Determine the (X, Y) coordinate at the center of the cell enclosing the given text.  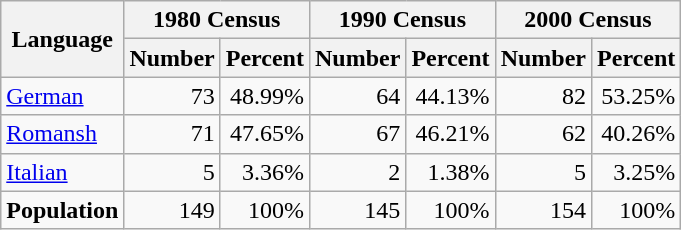
3.25% (636, 172)
73 (172, 96)
71 (172, 134)
Population (62, 210)
44.13% (450, 96)
German (62, 96)
47.65% (264, 134)
53.25% (636, 96)
1980 Census (217, 20)
Romansh (62, 134)
62 (543, 134)
40.26% (636, 134)
46.21% (450, 134)
Italian (62, 172)
154 (543, 210)
Language (62, 39)
2 (357, 172)
1990 Census (402, 20)
48.99% (264, 96)
2000 Census (588, 20)
82 (543, 96)
149 (172, 210)
64 (357, 96)
1.38% (450, 172)
145 (357, 210)
3.36% (264, 172)
67 (357, 134)
